From the cell containing the given text, extract its center point as [x, y] coordinate. 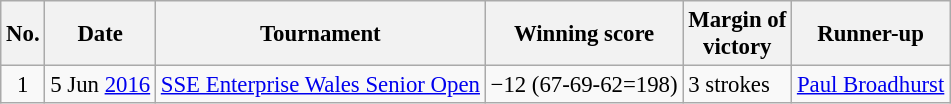
Winning score [584, 34]
Tournament [320, 34]
5 Jun 2016 [100, 85]
SSE Enterprise Wales Senior Open [320, 85]
Runner-up [871, 34]
Date [100, 34]
No. [23, 34]
3 strokes [738, 85]
Margin ofvictory [738, 34]
1 [23, 85]
Paul Broadhurst [871, 85]
−12 (67-69-62=198) [584, 85]
